Pinpoint the cell where the given text exists, returning its [X, Y] midpoint coordinate. 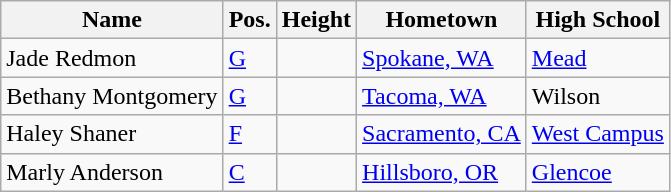
West Campus [598, 134]
High School [598, 20]
Tacoma, WA [442, 96]
Haley Shaner [112, 134]
Sacramento, CA [442, 134]
Pos. [250, 20]
Hometown [442, 20]
C [250, 172]
Wilson [598, 96]
Bethany Montgomery [112, 96]
Jade Redmon [112, 58]
Name [112, 20]
F [250, 134]
Marly Anderson [112, 172]
Hillsboro, OR [442, 172]
Height [316, 20]
Spokane, WA [442, 58]
Glencoe [598, 172]
Mead [598, 58]
